Search for the cell housing the specified text and yield its (x, y) center coordinate. 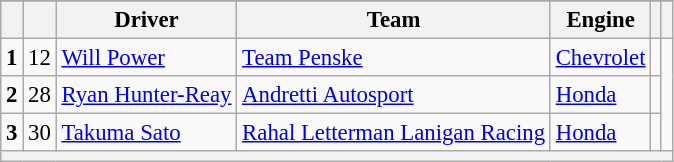
28 (40, 95)
1 (12, 58)
3 (12, 133)
Takuma Sato (146, 133)
Driver (146, 20)
Rahal Letterman Lanigan Racing (394, 133)
12 (40, 58)
Engine (600, 20)
Chevrolet (600, 58)
Will Power (146, 58)
Team Penske (394, 58)
Andretti Autosport (394, 95)
30 (40, 133)
Team (394, 20)
Ryan Hunter-Reay (146, 95)
2 (12, 95)
